Provide the (X, Y) coordinate of the cell's center where the given text is located.  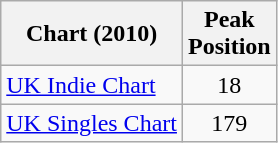
PeakPosition (229, 34)
UK Singles Chart (92, 123)
Chart (2010) (92, 34)
UK Indie Chart (92, 85)
18 (229, 85)
179 (229, 123)
